Pinpoint the cell where the given text exists, returning its (x, y) midpoint coordinate. 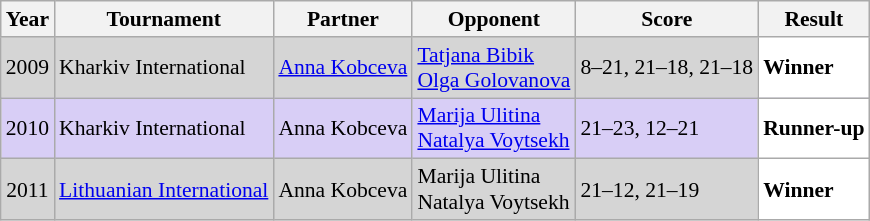
2011 (28, 190)
2010 (28, 128)
Result (814, 19)
21–12, 21–19 (666, 190)
Score (666, 19)
Partner (342, 19)
Year (28, 19)
Lithuanian International (164, 190)
2009 (28, 68)
21–23, 12–21 (666, 128)
8–21, 21–18, 21–18 (666, 68)
Opponent (494, 19)
Tatjana Bibik Olga Golovanova (494, 68)
Runner-up (814, 128)
Tournament (164, 19)
